Determine the [x, y] coordinate at the center of the cell enclosing the given text.  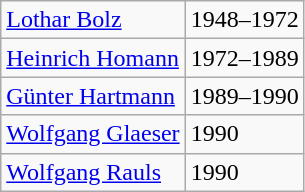
Wolfgang Rauls [93, 172]
1972–1989 [244, 58]
Lothar Bolz [93, 20]
Wolfgang Glaeser [93, 134]
Günter Hartmann [93, 96]
1989–1990 [244, 96]
1948–1972 [244, 20]
Heinrich Homann [93, 58]
